Scan for the cell matching the given text and deliver its [X, Y] coordinate at center. 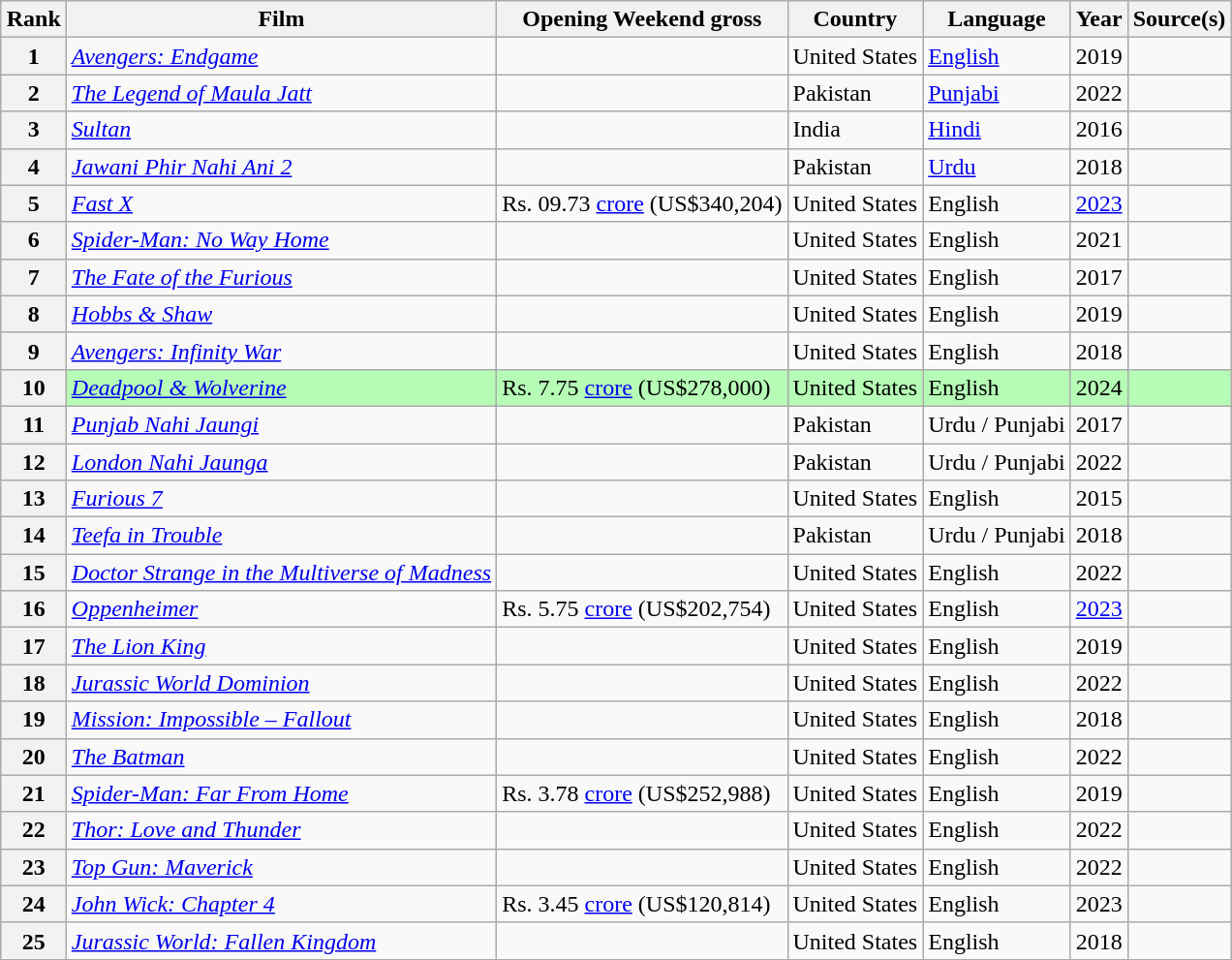
5 [33, 203]
Rs. 7.75 crore (US$278,000) [642, 387]
Opening Weekend gross [642, 19]
Spider-Man: No Way Home [281, 240]
Language [997, 19]
13 [33, 499]
Punjab Nahi Jaungi [281, 424]
20 [33, 757]
Hindi [997, 130]
22 [33, 830]
Urdu [997, 167]
Rs. 09.73 crore (US$340,204) [642, 203]
11 [33, 424]
2021 [1098, 240]
1 [33, 56]
Deadpool & Wolverine [281, 387]
Avengers: Infinity War [281, 351]
23 [33, 867]
Thor: Love and Thunder [281, 830]
Sultan [281, 130]
25 [33, 941]
Rs. 3.45 crore (US$120,814) [642, 904]
Rs. 5.75 crore (US$202,754) [642, 609]
The Batman [281, 757]
Doctor Strange in the Multiverse of Madness [281, 573]
Spider-Man: Far From Home [281, 793]
John Wick: Chapter 4 [281, 904]
Oppenheimer [281, 609]
21 [33, 793]
7 [33, 277]
London Nahi Jaunga [281, 462]
The Lion King [281, 646]
Punjabi [997, 93]
Hobbs & Shaw [281, 314]
Teefa in Trouble [281, 536]
Jawani Phir Nahi Ani 2 [281, 167]
Country [855, 19]
4 [33, 167]
2024 [1098, 387]
14 [33, 536]
Top Gun: Maverick [281, 867]
India [855, 130]
15 [33, 573]
Rank [33, 19]
6 [33, 240]
10 [33, 387]
Furious 7 [281, 499]
Year [1098, 19]
Source(s) [1180, 19]
17 [33, 646]
Jurassic World: Fallen Kingdom [281, 941]
Fast X [281, 203]
2015 [1098, 499]
Rs. 3.78 crore (US$252,988) [642, 793]
24 [33, 904]
The Legend of Maula Jatt [281, 93]
2 [33, 93]
8 [33, 314]
12 [33, 462]
2016 [1098, 130]
16 [33, 609]
19 [33, 720]
18 [33, 683]
9 [33, 351]
Film [281, 19]
3 [33, 130]
Mission: Impossible – Fallout [281, 720]
The Fate of the Furious [281, 277]
Avengers: Endgame [281, 56]
Jurassic World Dominion [281, 683]
